Return [X, Y] of the center of cell containing provided text 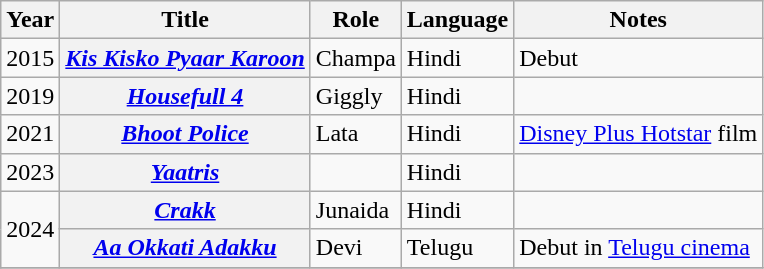
Giggly [356, 96]
Bhoot Police [185, 134]
Language [457, 20]
Telugu [457, 248]
Year [30, 20]
Debut [638, 58]
Champa [356, 58]
Debut in Telugu cinema [638, 248]
2021 [30, 134]
Disney Plus Hotstar film [638, 134]
Housefull 4 [185, 96]
Junaida [356, 210]
Kis Kisko Pyaar Karoon [185, 58]
Devi [356, 248]
Title [185, 20]
Role [356, 20]
Aa Okkati Adakku [185, 248]
Yaatris [185, 172]
2019 [30, 96]
2023 [30, 172]
2015 [30, 58]
Notes [638, 20]
Crakk [185, 210]
Lata [356, 134]
2024 [30, 229]
